For the text-containing cell, return its midpoint in (X, Y) coordinate format. 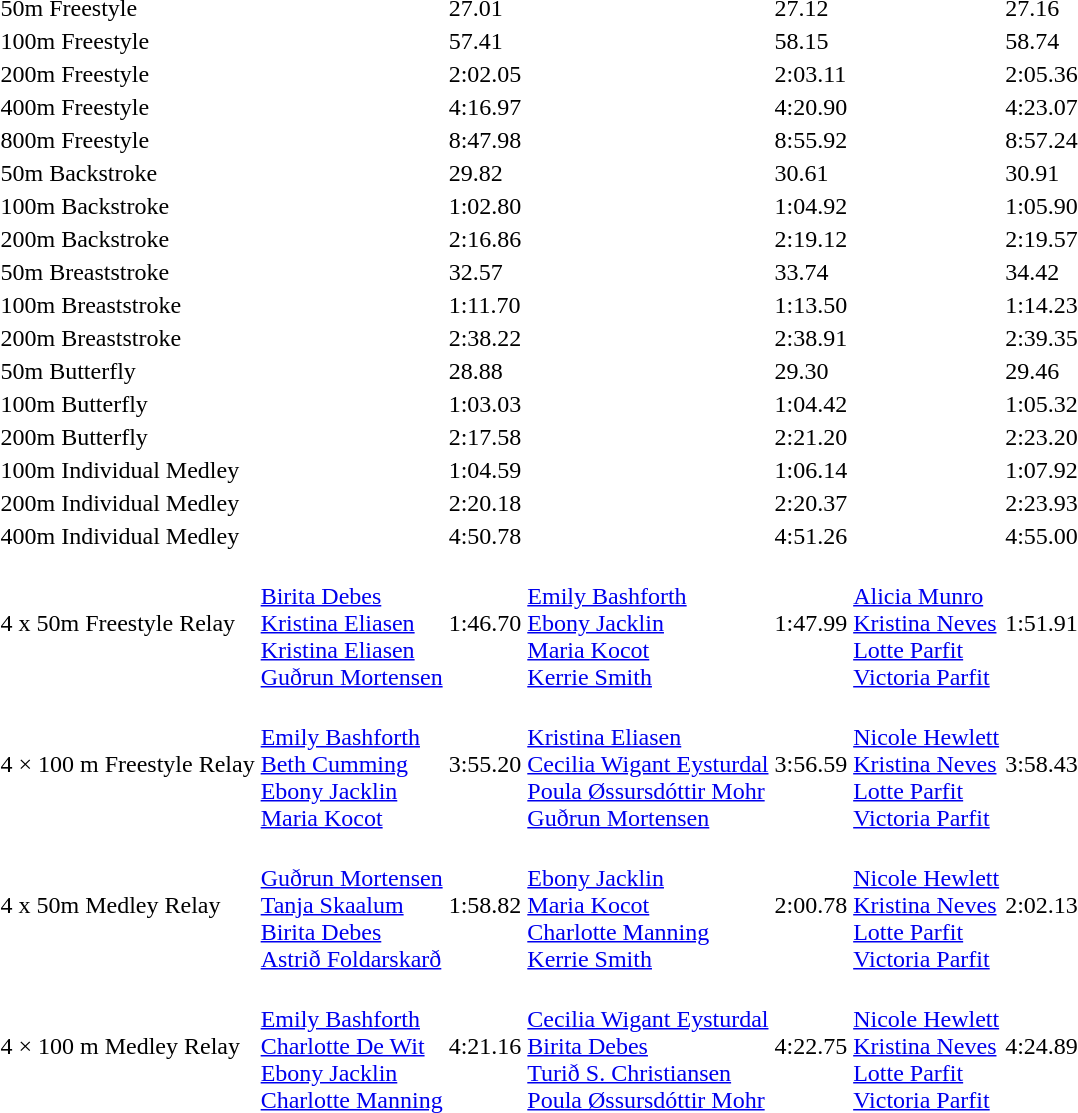
1:13.50 (811, 305)
4:20.90 (811, 107)
4:51.26 (811, 536)
Birita DebesKristina EliasenKristina EliasenGuðrun Mortensen (352, 623)
1:02.80 (485, 206)
1:06.14 (811, 470)
3:55.20 (485, 764)
29.82 (485, 173)
Emily BashforthBeth CummingEbony JacklinMaria Kocot (352, 764)
8:47.98 (485, 140)
30.61 (811, 173)
Emily BashforthEbony JacklinMaria KocotKerrie Smith (648, 623)
1:04.42 (811, 404)
2:20.18 (485, 503)
4:50.78 (485, 536)
28.88 (485, 371)
2:03.11 (811, 74)
2:38.22 (485, 338)
32.57 (485, 272)
4:16.97 (485, 107)
2:02.05 (485, 74)
1:03.03 (485, 404)
2:20.37 (811, 503)
2:38.91 (811, 338)
1:04.92 (811, 206)
3:56.59 (811, 764)
33.74 (811, 272)
1:47.99 (811, 623)
2:16.86 (485, 239)
Guðrun MortensenTanja SkaalumBirita DebesAstrið Foldarskarð (352, 905)
2:19.12 (811, 239)
1:58.82 (485, 905)
Kristina EliasenCecilia Wigant EysturdalPoula Øssursdóttir MohrGuðrun Mortensen (648, 764)
58.15 (811, 41)
57.41 (485, 41)
1:11.70 (485, 305)
2:21.20 (811, 437)
29.30 (811, 371)
2:00.78 (811, 905)
1:04.59 (485, 470)
8:55.92 (811, 140)
Alicia MunroKristina NevesLotte ParfitVictoria Parfit (926, 623)
1:46.70 (485, 623)
2:17.58 (485, 437)
Ebony JacklinMaria KocotCharlotte ManningKerrie Smith (648, 905)
